Determine the (x, y) coordinate at the center of the cell enclosing the given text.  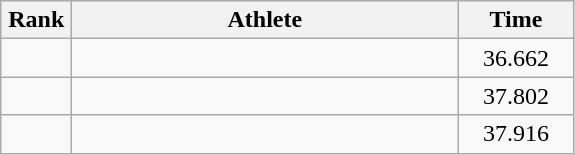
36.662 (516, 58)
37.916 (516, 134)
Time (516, 20)
Athlete (265, 20)
Rank (36, 20)
37.802 (516, 96)
